From the cell containing the given text, extract its center point as [X, Y] coordinate. 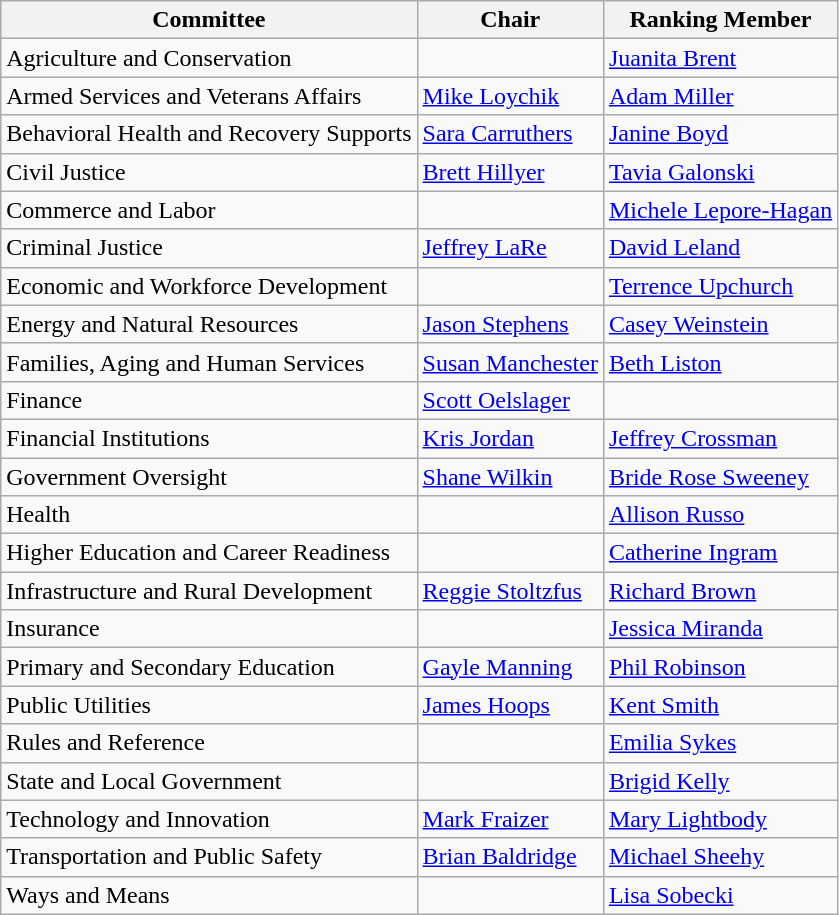
Committee [209, 20]
Civil Justice [209, 172]
Beth Liston [720, 362]
Chair [510, 20]
Brian Baldridge [510, 857]
David Leland [720, 248]
Higher Education and Career Readiness [209, 553]
Bride Rose Sweeney [720, 477]
Jessica Miranda [720, 629]
Jason Stephens [510, 324]
Behavioral Health and Recovery Supports [209, 134]
Emilia Sykes [720, 743]
Families, Aging and Human Services [209, 362]
Government Oversight [209, 477]
Energy and Natural Resources [209, 324]
Financial Institutions [209, 438]
James Hoops [510, 705]
Janine Boyd [720, 134]
Primary and Secondary Education [209, 667]
Kent Smith [720, 705]
Insurance [209, 629]
Michael Sheehy [720, 857]
Criminal Justice [209, 248]
Brett Hillyer [510, 172]
Transportation and Public Safety [209, 857]
Casey Weinstein [720, 324]
Jeffrey Crossman [720, 438]
Juanita Brent [720, 58]
Phil Robinson [720, 667]
Terrence Upchurch [720, 286]
Reggie Stoltzfus [510, 591]
Public Utilities [209, 705]
Kris Jordan [510, 438]
Scott Oelslager [510, 400]
Mark Fraizer [510, 819]
Armed Services and Veterans Affairs [209, 96]
Mary Lightbody [720, 819]
Rules and Reference [209, 743]
Gayle Manning [510, 667]
Tavia Galonski [720, 172]
Mike Loychik [510, 96]
State and Local Government [209, 781]
Catherine Ingram [720, 553]
Brigid Kelly [720, 781]
Commerce and Labor [209, 210]
Allison Russo [720, 515]
Ranking Member [720, 20]
Technology and Innovation [209, 819]
Adam Miller [720, 96]
Health [209, 515]
Finance [209, 400]
Ways and Means [209, 895]
Shane Wilkin [510, 477]
Lisa Sobecki [720, 895]
Sara Carruthers [510, 134]
Michele Lepore-Hagan [720, 210]
Infrastructure and Rural Development [209, 591]
Economic and Workforce Development [209, 286]
Agriculture and Conservation [209, 58]
Richard Brown [720, 591]
Susan Manchester [510, 362]
Jeffrey LaRe [510, 248]
